From the cell containing the given text, extract its center point as [x, y] coordinate. 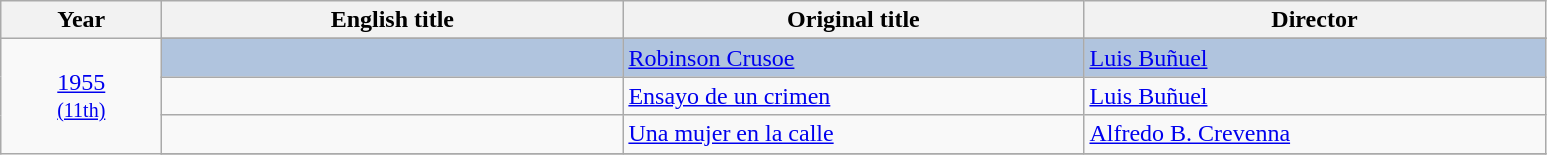
Alfredo B. Crevenna [1314, 134]
Year [82, 20]
Ensayo de un crimen [854, 96]
English title [392, 20]
Robinson Crusoe [854, 58]
Original title [854, 20]
Una mujer en la calle [854, 134]
1955(11th) [82, 96]
Director [1314, 20]
